Provide the (X, Y) coordinate of the cell's center where the given text is located.  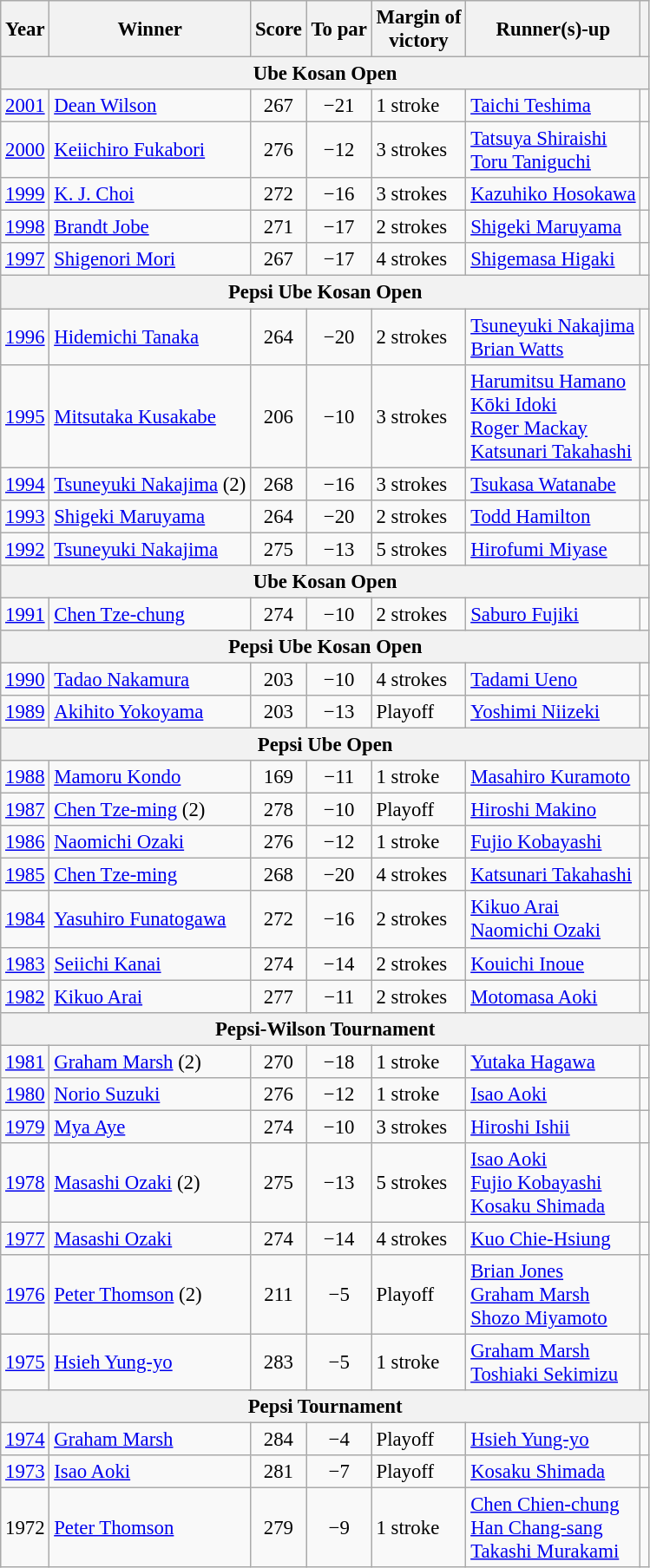
Todd Hamilton (554, 516)
1976 (25, 1295)
Yoshimi Niizeki (554, 712)
Peter Thomson (2) (150, 1295)
Pepsi-Wilson Tournament (325, 1029)
To par (338, 29)
Kouichi Inoue (554, 964)
Score (279, 29)
Tadao Nakamura (150, 679)
−7 (338, 1472)
1975 (25, 1363)
1996 (25, 336)
1982 (25, 996)
Pepsi Ube Open (325, 745)
284 (279, 1440)
Brian Jones Graham Marsh Shozo Miyamoto (554, 1295)
1973 (25, 1472)
277 (279, 996)
1980 (25, 1094)
211 (279, 1295)
Saburo Fujiki (554, 614)
271 (279, 227)
Tsuneyuki Nakajima (2) (150, 484)
Naomichi Ozaki (150, 842)
Tsuneyuki Nakajima Brian Watts (554, 336)
K. J. Choi (150, 194)
Isao Aoki Fujio Kobayashi Kosaku Shimada (554, 1183)
Yutaka Hagawa (554, 1062)
Winner (150, 29)
Katsunari Takahashi (554, 875)
Runner(s)-up (554, 29)
1981 (25, 1062)
Masahiro Kuramoto (554, 777)
Taichi Teshima (554, 106)
169 (279, 777)
283 (279, 1363)
1972 (25, 1528)
1983 (25, 964)
Masashi Ozaki (2) (150, 1183)
−18 (338, 1062)
−9 (338, 1528)
1984 (25, 919)
Mamoru Kondo (150, 777)
Brandt Jobe (150, 227)
−21 (338, 106)
Shigemasa Higaki (554, 259)
Kuo Chie-Hsiung (554, 1238)
Harumitsu Hamano Kōki Idoki Roger Mackay Katsunari Takahashi (554, 416)
Seiichi Kanai (150, 964)
Motomasa Aoki (554, 996)
−4 (338, 1440)
Graham Marsh (150, 1440)
1985 (25, 875)
281 (279, 1472)
Margin ofvictory (418, 29)
1991 (25, 614)
Graham Marsh Toshiaki Sekimizu (554, 1363)
Mya Aye (150, 1127)
Tadami Ueno (554, 679)
1986 (25, 842)
1988 (25, 777)
1989 (25, 712)
Chen Tze-ming (2) (150, 810)
Yasuhiro Funatogawa (150, 919)
1979 (25, 1127)
Kazuhiko Hosokawa (554, 194)
1998 (25, 227)
Peter Thomson (150, 1528)
Tsukasa Watanabe (554, 484)
Hiroshi Makino (554, 810)
Keiichiro Fukabori (150, 151)
2001 (25, 106)
Masashi Ozaki (150, 1238)
Mitsutaka Kusakabe (150, 416)
Norio Suzuki (150, 1094)
1994 (25, 484)
279 (279, 1528)
Tatsuya Shiraishi Toru Taniguchi (554, 151)
1978 (25, 1183)
2000 (25, 151)
Kosaku Shimada (554, 1472)
1987 (25, 810)
Fujio Kobayashi (554, 842)
Kikuo Arai (150, 996)
1997 (25, 259)
Hirofumi Miyase (554, 549)
Dean Wilson (150, 106)
Chen Tze-chung (150, 614)
1974 (25, 1440)
1992 (25, 549)
270 (279, 1062)
1993 (25, 516)
Graham Marsh (2) (150, 1062)
Hidemichi Tanaka (150, 336)
206 (279, 416)
Akihito Yokoyama (150, 712)
278 (279, 810)
Year (25, 29)
Shigenori Mori (150, 259)
1977 (25, 1238)
1995 (25, 416)
Tsuneyuki Nakajima (150, 549)
Kikuo Arai Naomichi Ozaki (554, 919)
Chen Tze-ming (150, 875)
1990 (25, 679)
Chen Chien-chung Han Chang-sang Takashi Murakami (554, 1528)
Hiroshi Ishii (554, 1127)
Pepsi Tournament (325, 1407)
1999 (25, 194)
